Return the [x, y] coordinate for the center point of the cell that contains the specified text.  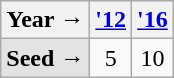
Seed → [46, 58]
5 [111, 58]
10 [153, 58]
'16 [153, 20]
Year → [46, 20]
'12 [111, 20]
